Determine the (X, Y) coordinate at the center of the cell enclosing the given text.  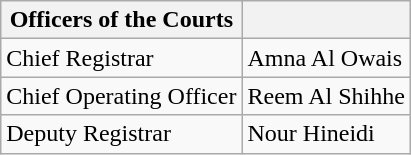
Deputy Registrar (122, 134)
Amna Al Owais (326, 58)
Chief Registrar (122, 58)
Officers of the Courts (122, 20)
Nour Hineidi (326, 134)
Reem Al Shihhe (326, 96)
Chief Operating Officer (122, 96)
